For the text-containing cell, return its midpoint in [X, Y] coordinate format. 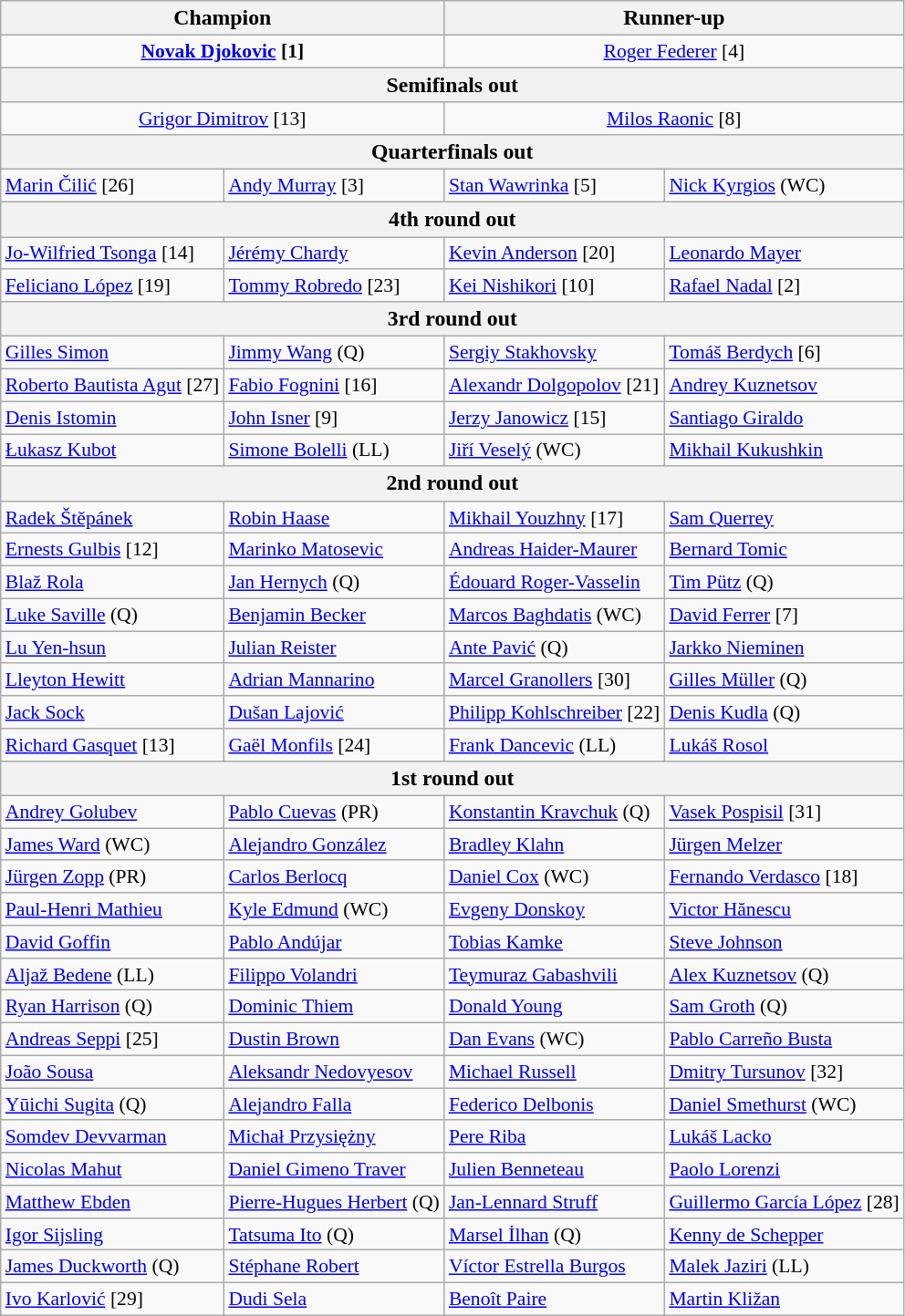
Fernando Verdasco [18] [784, 877]
Tommy Robredo [23] [334, 286]
Luke Saville (Q) [113, 615]
Roger Federer [4] [674, 52]
David Ferrer [7] [784, 615]
2nd round out [452, 484]
Lukáš Lacko [784, 1137]
Jürgen Zopp (PR) [113, 877]
Marin Čilić [26] [113, 186]
Julien Benneteau [555, 1169]
Alex Kuznetsov (Q) [784, 975]
Milos Raonic [8] [674, 119]
Andreas Seppi [25] [113, 1040]
Simone Bolelli (LL) [334, 451]
Daniel Gimeno Traver [334, 1169]
Somdev Devvarman [113, 1137]
Mikhail Youzhny [17] [555, 518]
Pierre-Hugues Herbert (Q) [334, 1202]
Andy Murray [3] [334, 186]
Tomáš Berdych [6] [784, 353]
Richard Gasquet [13] [113, 745]
Nicolas Mahut [113, 1169]
Quarterfinals out [452, 152]
Dan Evans (WC) [555, 1040]
Federico Delbonis [555, 1104]
Gilles Müller (Q) [784, 680]
Semifinals out [452, 86]
Víctor Estrella Burgos [555, 1267]
Jarkko Nieminen [784, 648]
Tatsuma Ito (Q) [334, 1235]
Lukáš Rosol [784, 745]
Mikhail Kukushkin [784, 451]
Philipp Kohlschreiber [22] [555, 712]
Jérémy Chardy [334, 254]
Carlos Berlocq [334, 877]
Robin Haase [334, 518]
James Duckworth (Q) [113, 1267]
Adrian Mannarino [334, 680]
Andrey Golubev [113, 813]
Alejandro González [334, 845]
Jan-Lennard Struff [555, 1202]
1st round out [452, 779]
Ivo Karlović [29] [113, 1300]
Kevin Anderson [20] [555, 254]
John Isner [9] [334, 418]
Lu Yen-hsun [113, 648]
Sergiy Stakhovsky [555, 353]
Andreas Haider-Maurer [555, 550]
Aljaž Bedene (LL) [113, 975]
Dudi Sela [334, 1300]
João Sousa [113, 1072]
Tim Pütz (Q) [784, 583]
Ernests Gulbis [12] [113, 550]
Denis Istomin [113, 418]
David Goffin [113, 942]
Denis Kudla (Q) [784, 712]
Martin Kližan [784, 1300]
Stan Wawrinka [5] [555, 186]
Pere Riba [555, 1137]
Filippo Volandri [334, 975]
Kenny de Schepper [784, 1235]
Novak Djokovic [1] [223, 52]
Paolo Lorenzi [784, 1169]
Nick Kyrgios (WC) [784, 186]
Pablo Carreño Busta [784, 1040]
Grigor Dimitrov [13] [223, 119]
Blaž Rola [113, 583]
Marcos Baghdatis (WC) [555, 615]
Jiří Veselý (WC) [555, 451]
Ante Pavić (Q) [555, 648]
Kyle Edmund (WC) [334, 909]
Gilles Simon [113, 353]
Guillermo García López [28] [784, 1202]
Frank Dancevic (LL) [555, 745]
Roberto Bautista Agut [27] [113, 386]
Julian Reister [334, 648]
Andrey Kuznetsov [784, 386]
Donald Young [555, 1007]
Runner-up [674, 18]
Tobias Kamke [555, 942]
Michael Russell [555, 1072]
Malek Jaziri (LL) [784, 1267]
Fabio Fognini [16] [334, 386]
Santiago Giraldo [784, 418]
Konstantin Kravchuk (Q) [555, 813]
Paul-Henri Mathieu [113, 909]
Matthew Ebden [113, 1202]
Lleyton Hewitt [113, 680]
Yūichi Sugita (Q) [113, 1104]
Jack Sock [113, 712]
Jerzy Janowicz [15] [555, 418]
Daniel Cox (WC) [555, 877]
Champion [223, 18]
Daniel Smethurst (WC) [784, 1104]
James Ward (WC) [113, 845]
4th round out [452, 220]
Ryan Harrison (Q) [113, 1007]
Aleksandr Nedovyesov [334, 1072]
Sam Groth (Q) [784, 1007]
Rafael Nadal [2] [784, 286]
Teymuraz Gabashvili [555, 975]
Stéphane Robert [334, 1267]
Bradley Klahn [555, 845]
Bernard Tomic [784, 550]
Gaël Monfils [24] [334, 745]
Marinko Matosevic [334, 550]
Alexandr Dolgopolov [21] [555, 386]
Marsel İlhan (Q) [555, 1235]
Feliciano López [19] [113, 286]
Kei Nishikori [10] [555, 286]
Jürgen Melzer [784, 845]
Michał Przysiężny [334, 1137]
Pablo Andújar [334, 942]
Steve Johnson [784, 942]
Marcel Granollers [30] [555, 680]
Evgeny Donskoy [555, 909]
Dominic Thiem [334, 1007]
Alejandro Falla [334, 1104]
Sam Querrey [784, 518]
Dušan Lajović [334, 712]
Benoît Paire [555, 1300]
Dustin Brown [334, 1040]
Jan Hernych (Q) [334, 583]
Igor Sijsling [113, 1235]
3rd round out [452, 319]
Radek Štěpánek [113, 518]
Pablo Cuevas (PR) [334, 813]
Łukasz Kubot [113, 451]
Dmitry Tursunov [32] [784, 1072]
Jo-Wilfried Tsonga [14] [113, 254]
Leonardo Mayer [784, 254]
Benjamin Becker [334, 615]
Jimmy Wang (Q) [334, 353]
Victor Hănescu [784, 909]
Édouard Roger-Vasselin [555, 583]
Vasek Pospisil [31] [784, 813]
